Return the (x, y) coordinate for the center point of the cell that contains the specified text.  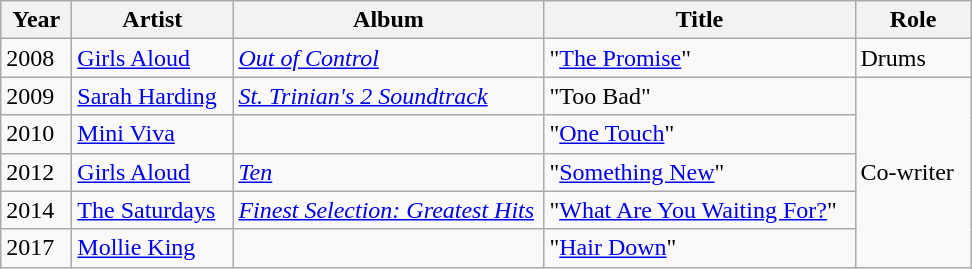
Mollie King (152, 248)
Year (36, 20)
St. Trinian's 2 Soundtrack (388, 96)
"Hair Down" (700, 248)
Mini Viva (152, 134)
2010 (36, 134)
Album (388, 20)
The Saturdays (152, 210)
2008 (36, 58)
Co-writer (913, 172)
"Something New" (700, 172)
"One Touch" (700, 134)
Drums (913, 58)
Title (700, 20)
Finest Selection: Greatest Hits (388, 210)
"Too Bad" (700, 96)
2017 (36, 248)
2009 (36, 96)
Artist (152, 20)
"What Are You Waiting For?" (700, 210)
Ten (388, 172)
"The Promise" (700, 58)
Sarah Harding (152, 96)
2012 (36, 172)
Out of Control (388, 58)
2014 (36, 210)
Role (913, 20)
